Search for the cell housing the specified text and yield its [X, Y] center coordinate. 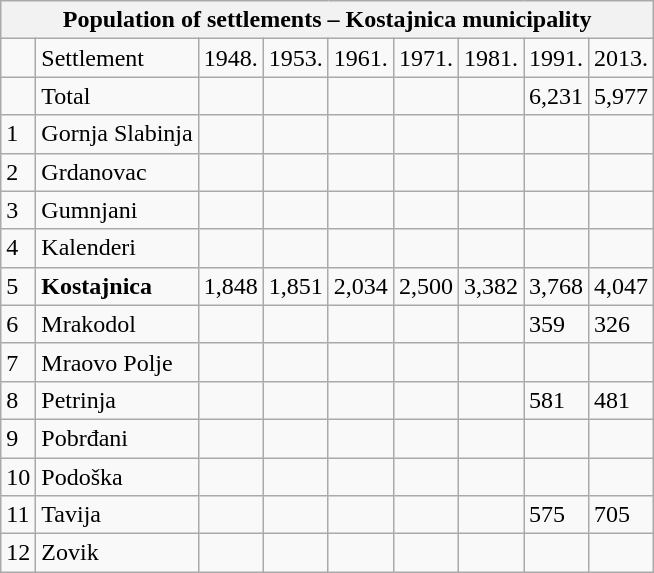
2,500 [426, 286]
2013. [622, 58]
1 [18, 134]
Total [117, 96]
359 [556, 324]
11 [18, 515]
1961. [360, 58]
5 [18, 286]
1981. [490, 58]
8 [18, 400]
Petrinja [117, 400]
10 [18, 477]
5,977 [622, 96]
3,768 [556, 286]
12 [18, 553]
6,231 [556, 96]
Kostajnica [117, 286]
Mrakodol [117, 324]
1991. [556, 58]
1971. [426, 58]
Pobrđani [117, 438]
481 [622, 400]
6 [18, 324]
Zovik [117, 553]
326 [622, 324]
Grdanovac [117, 172]
3,382 [490, 286]
2 [18, 172]
7 [18, 362]
1,851 [296, 286]
581 [556, 400]
Gornja Slabinja [117, 134]
1948. [230, 58]
9 [18, 438]
Population of settlements – Kostajnica municipality [328, 20]
4 [18, 248]
Tavija [117, 515]
Gumnjani [117, 210]
4,047 [622, 286]
Settlement [117, 58]
1953. [296, 58]
2,034 [360, 286]
1,848 [230, 286]
575 [556, 515]
Podoška [117, 477]
3 [18, 210]
Kalenderi [117, 248]
Mraovo Polje [117, 362]
705 [622, 515]
